Identify which cell holds the provided text, then report its [X, Y] central coordinate. 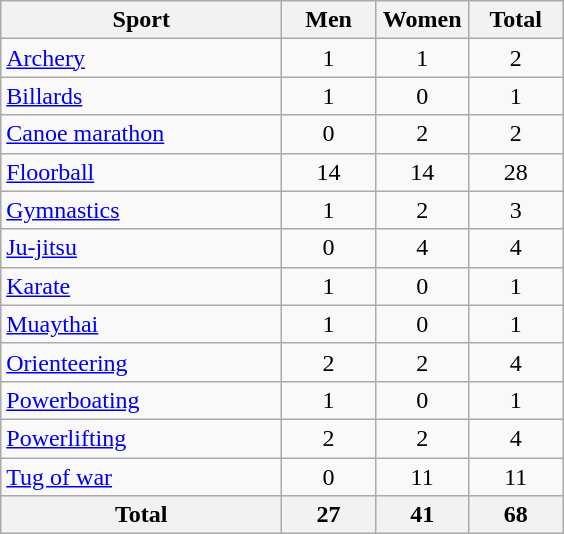
Karate [142, 286]
Sport [142, 20]
Women [422, 20]
27 [329, 515]
Ju-jitsu [142, 248]
41 [422, 515]
3 [516, 210]
Floorball [142, 172]
Tug of war [142, 477]
68 [516, 515]
Archery [142, 58]
Orienteering [142, 362]
28 [516, 172]
Gymnastics [142, 210]
Canoe marathon [142, 134]
Powerlifting [142, 438]
Powerboating [142, 400]
Muaythai [142, 324]
Men [329, 20]
Billards [142, 96]
